Provide the (X, Y) coordinate of the cell's center where the given text is located.  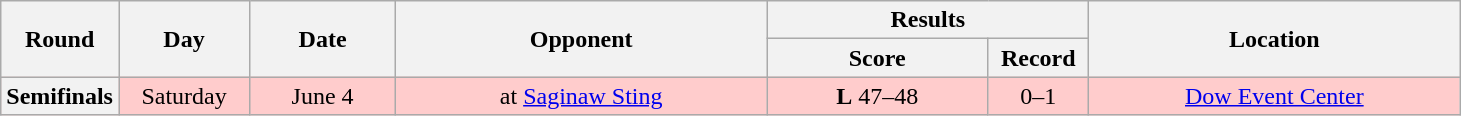
Round (60, 39)
L 47–48 (878, 96)
Date (323, 39)
Record (1038, 58)
Location (1274, 39)
June 4 (323, 96)
Semifinals (60, 96)
Day (184, 39)
Dow Event Center (1274, 96)
Opponent (582, 39)
0–1 (1038, 96)
Score (878, 58)
Results (928, 20)
Saturday (184, 96)
at Saginaw Sting (582, 96)
